Scan for the cell matching the given text and deliver its [x, y] coordinate at center. 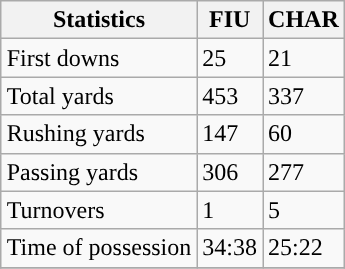
277 [304, 172]
337 [304, 96]
Turnovers [99, 210]
21 [304, 58]
306 [230, 172]
Rushing yards [99, 134]
5 [304, 210]
453 [230, 96]
25:22 [304, 248]
Time of possession [99, 248]
CHAR [304, 20]
147 [230, 134]
34:38 [230, 248]
60 [304, 134]
Passing yards [99, 172]
Statistics [99, 20]
FIU [230, 20]
25 [230, 58]
1 [230, 210]
First downs [99, 58]
Total yards [99, 96]
